Output the [x, y] coordinate of the center of the cell containing the given text.  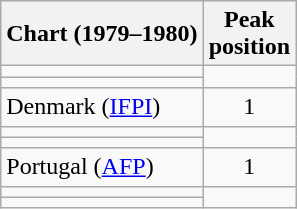
Denmark (IFPI) [102, 107]
Portugal (AFP) [102, 167]
Chart (1979–1980) [102, 34]
Peakposition [249, 34]
